Provide the [X, Y] coordinate of the cell's center where the given text is located.  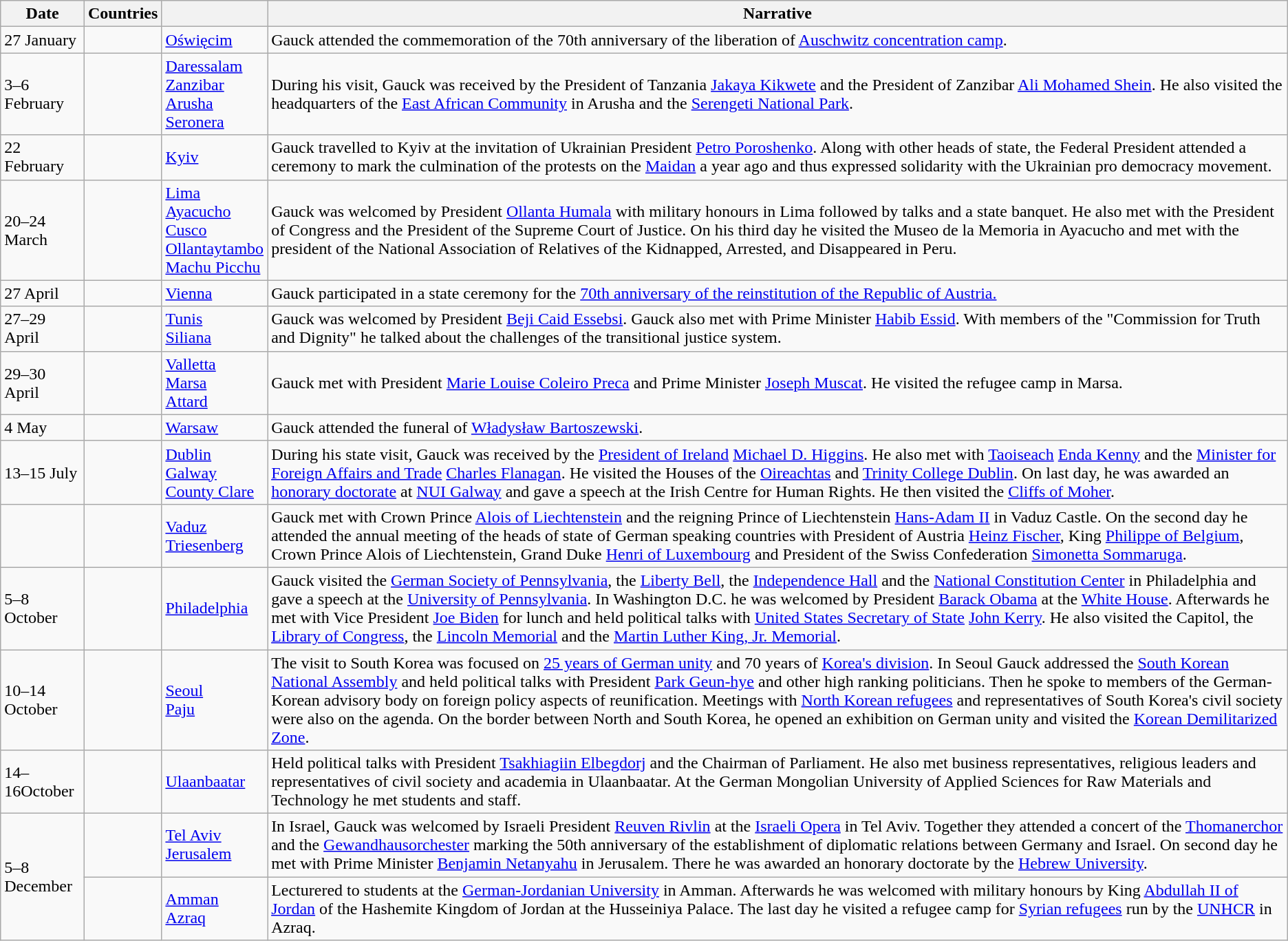
Gauck attended the funeral of Władysław Bartoszewski. [777, 427]
SeoulPaju [215, 700]
27 April [43, 293]
4 May [43, 427]
3–6 February [43, 94]
14–16October [43, 782]
Kyiv [215, 157]
Ulaanbaatar [215, 782]
5–8 December [43, 877]
Gauck met with President Marie Louise Coleiro Preca and Prime Minister Joseph Muscat. He visited the refugee camp in Marsa. [777, 383]
VallettaMarsaAttard [215, 383]
Warsaw [215, 427]
27–29 April [43, 329]
29–30 April [43, 383]
10–14 October [43, 700]
Philadelphia [215, 609]
Date [43, 14]
AmmanAzraq [215, 909]
Vienna [215, 293]
VaduzTriesenberg [215, 536]
Oświęcim [215, 40]
Countries [122, 14]
5–8 October [43, 609]
Gauck participated in a state ceremony for the 70th anniversary of the reinstitution of the Republic of Austria. [777, 293]
20–24 March [43, 230]
DaressalamZanzibarArushaSeronera [215, 94]
Gauck attended the commemoration of the 70th anniversary of the liberation of Auschwitz concentration camp. [777, 40]
22 February [43, 157]
Tel AvivJerusalem [215, 845]
LimaAyacuchoCuscoOllantaytamboMachu Picchu [215, 230]
Narrative [777, 14]
13–15 July [43, 472]
27 January [43, 40]
DublinGalwayCounty Clare [215, 472]
TunisSiliana [215, 329]
